Search for the cell housing the specified text and yield its (x, y) center coordinate. 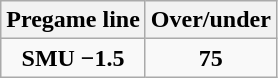
Over/under (210, 20)
Pregame line (74, 20)
SMU −1.5 (74, 58)
75 (210, 58)
